Extract the (x, y) coordinate from the center of the cell holding the provided text.  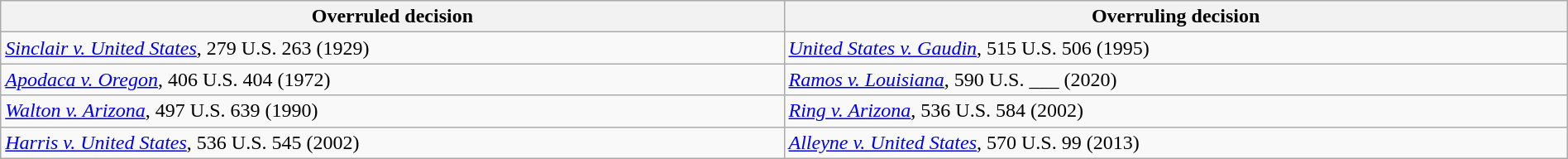
Sinclair v. United States, 279 U.S. 263 (1929) (392, 48)
Walton v. Arizona, 497 U.S. 639 (1990) (392, 111)
Overruled decision (392, 17)
Apodaca v. Oregon, 406 U.S. 404 (1972) (392, 79)
Ring v. Arizona, 536 U.S. 584 (2002) (1176, 111)
Harris v. United States, 536 U.S. 545 (2002) (392, 142)
United States v. Gaudin, 515 U.S. 506 (1995) (1176, 48)
Overruling decision (1176, 17)
Alleyne v. United States, 570 U.S. 99 (2013) (1176, 142)
Ramos v. Louisiana, 590 U.S. ___ (2020) (1176, 79)
